Capture the cell that displays the provided text and extract its [x, y] central coordinate. 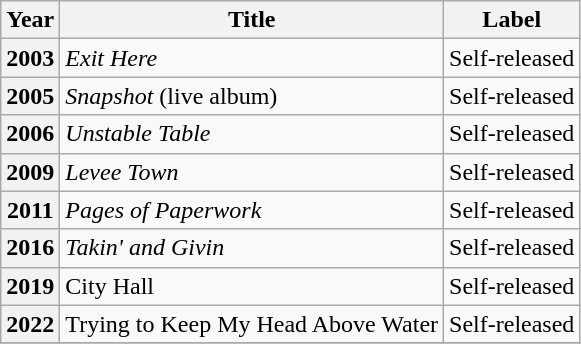
Snapshot (live album) [252, 96]
2011 [30, 210]
2006 [30, 134]
Label [512, 20]
2005 [30, 96]
2016 [30, 248]
2019 [30, 286]
Exit Here [252, 58]
Unstable Table [252, 134]
Takin' and Givin [252, 248]
2022 [30, 324]
Pages of Paperwork [252, 210]
Year [30, 20]
City Hall [252, 286]
Levee Town [252, 172]
2003 [30, 58]
2009 [30, 172]
Title [252, 20]
Trying to Keep My Head Above Water [252, 324]
